Return [x, y] of the center of cell containing provided text 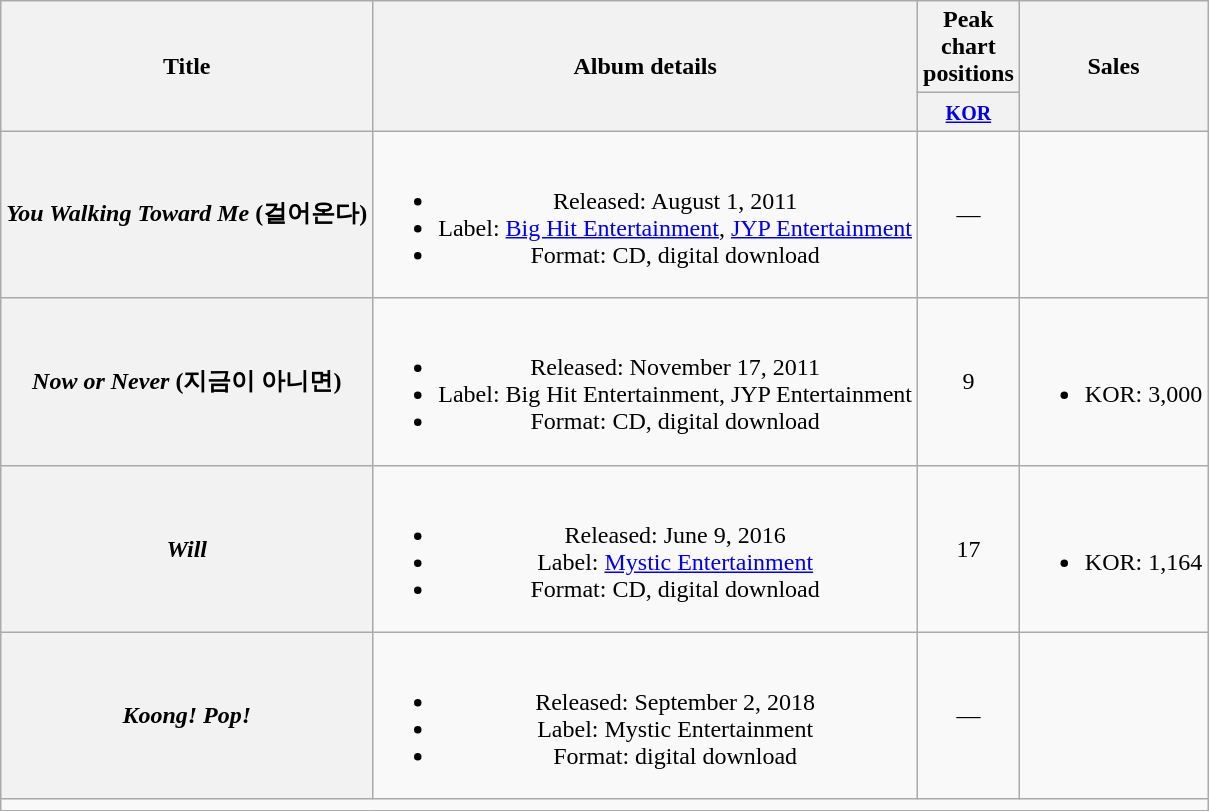
Now or Never (지금이 아니면) [187, 382]
Will [187, 548]
KOR: 3,000 [1113, 382]
Released: June 9, 2016Label: Mystic EntertainmentFormat: CD, digital download [646, 548]
KOR: 1,164 [1113, 548]
Album details [646, 66]
Koong! Pop! [187, 716]
Sales [1113, 66]
Released: November 17, 2011Label: Big Hit Entertainment, JYP EntertainmentFormat: CD, digital download [646, 382]
Released: September 2, 2018Label: Mystic EntertainmentFormat: digital download [646, 716]
9 [969, 382]
Released: August 1, 2011Label: Big Hit Entertainment, JYP EntertainmentFormat: CD, digital download [646, 214]
Peak chart positions [969, 47]
KOR [969, 112]
You Walking Toward Me (걸어온다) [187, 214]
17 [969, 548]
Title [187, 66]
